Find where the given text appears and provide that cell's center as (x, y) coordinate. 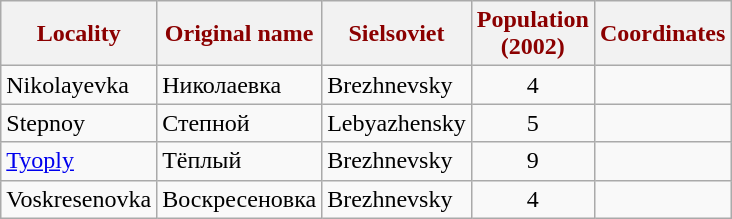
Stepnoy (79, 123)
Тёплый (240, 161)
Sielsoviet (397, 34)
Population(2002) (532, 34)
Original name (240, 34)
Nikolayevka (79, 85)
Степной (240, 123)
Lebyazhensky (397, 123)
9 (532, 161)
Tyoply (79, 161)
Coordinates (662, 34)
Locality (79, 34)
Воскресеновка (240, 199)
Николаевка (240, 85)
5 (532, 123)
Voskresenovka (79, 199)
